Pinpoint the cell where the given text exists, returning its (X, Y) midpoint coordinate. 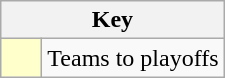
Teams to playoffs (133, 58)
Key (112, 20)
